Identify which cell holds the provided text, then report its (x, y) central coordinate. 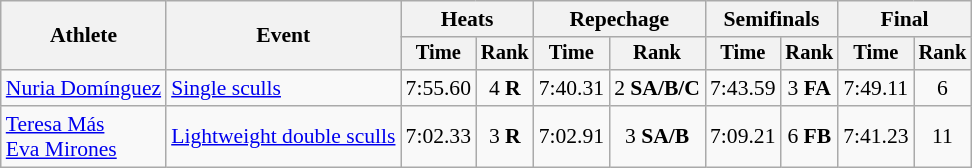
Final (904, 19)
11 (943, 136)
7:02.91 (572, 136)
Semifinals (772, 19)
2 SA/B/C (657, 88)
Teresa MásEva Mirones (84, 136)
7:40.31 (572, 88)
6 (943, 88)
7:09.21 (742, 136)
7:49.11 (876, 88)
6 FB (809, 136)
7:43.59 (742, 88)
Lightweight double sculls (283, 136)
Single sculls (283, 88)
7:55.60 (438, 88)
3 R (505, 136)
7:41.23 (876, 136)
Athlete (84, 36)
Event (283, 36)
4 R (505, 88)
Heats (468, 19)
3 SA/B (657, 136)
Nuria Domínguez (84, 88)
7:02.33 (438, 136)
3 FA (809, 88)
Repechage (620, 19)
